Return (X, Y) of the center of cell containing provided text 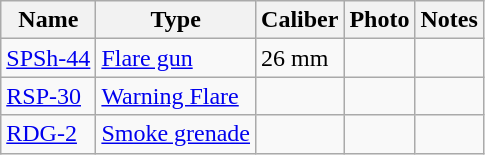
RDG-2 (48, 134)
Notes (449, 20)
26 mm (300, 58)
Type (176, 20)
Name (48, 20)
Caliber (300, 20)
SPSh-44 (48, 58)
RSP-30 (48, 96)
Warning Flare (176, 96)
Flare gun (176, 58)
Photo (380, 20)
Smoke grenade (176, 134)
